Locate the cell with the specified text and output its [X, Y] center coordinate. 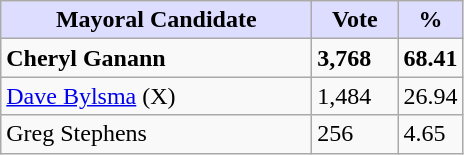
26.94 [430, 96]
Dave Bylsma (X) [156, 96]
4.65 [430, 134]
1,484 [355, 96]
Greg Stephens [156, 134]
256 [355, 134]
3,768 [355, 58]
% [430, 20]
Cheryl Ganann [156, 58]
Vote [355, 20]
68.41 [430, 58]
Mayoral Candidate [156, 20]
